Return [X, Y] of the center of cell containing provided text 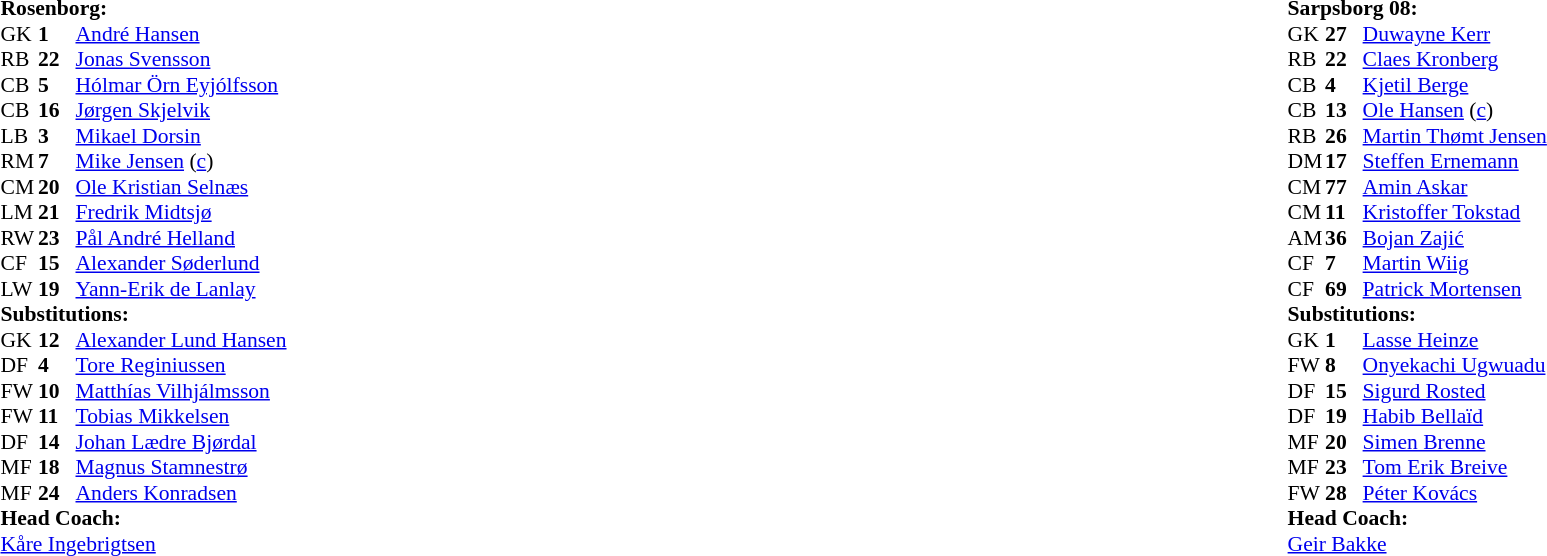
Tom Erik Breive [1455, 467]
DM [1307, 161]
Habib Bellaïd [1455, 417]
Claes Kronberg [1455, 59]
Matthías Vilhjálmsson [182, 391]
Sigurd Rosted [1455, 391]
5 [57, 85]
Ole Hansen (c) [1455, 111]
36 [1344, 238]
Jørgen Skjelvik [182, 111]
3 [57, 136]
Ole Kristian Selnæs [182, 187]
77 [1344, 187]
André Hansen [182, 34]
Mikael Dorsin [182, 136]
Kjetil Berge [1455, 85]
10 [57, 391]
Jonas Svensson [182, 59]
Alexander Søderlund [182, 263]
Magnus Stamnestrø [182, 467]
17 [1344, 161]
69 [1344, 289]
Hólmar Örn Eyjólfsson [182, 85]
Tore Reginiussen [182, 365]
Johan Lædre Bjørdal [182, 442]
Fredrik Midtsjø [182, 213]
RW [19, 238]
Patrick Mortensen [1455, 289]
14 [57, 442]
Martin Thømt Jensen [1455, 136]
24 [57, 493]
Alexander Lund Hansen [182, 340]
Amin Askar [1455, 187]
Mike Jensen (c) [182, 161]
Simen Brenne [1455, 442]
LW [19, 289]
Duwayne Kerr [1455, 34]
Lasse Heinze [1455, 340]
AM [1307, 238]
Pål André Helland [182, 238]
12 [57, 340]
Onyekachi Ugwuadu [1455, 365]
Kristoffer Tokstad [1455, 213]
Steffen Ernemann [1455, 161]
Anders Konradsen [182, 493]
RM [19, 161]
Yann-Erik de Lanlay [182, 289]
Tobias Mikkelsen [182, 417]
26 [1344, 136]
LM [19, 213]
16 [57, 111]
Péter Kovács [1455, 493]
13 [1344, 111]
18 [57, 467]
8 [1344, 365]
Martin Wiig [1455, 263]
LB [19, 136]
21 [57, 213]
27 [1344, 34]
Bojan Zajić [1455, 238]
28 [1344, 493]
